From the cell containing the given text, extract its center point as (x, y) coordinate. 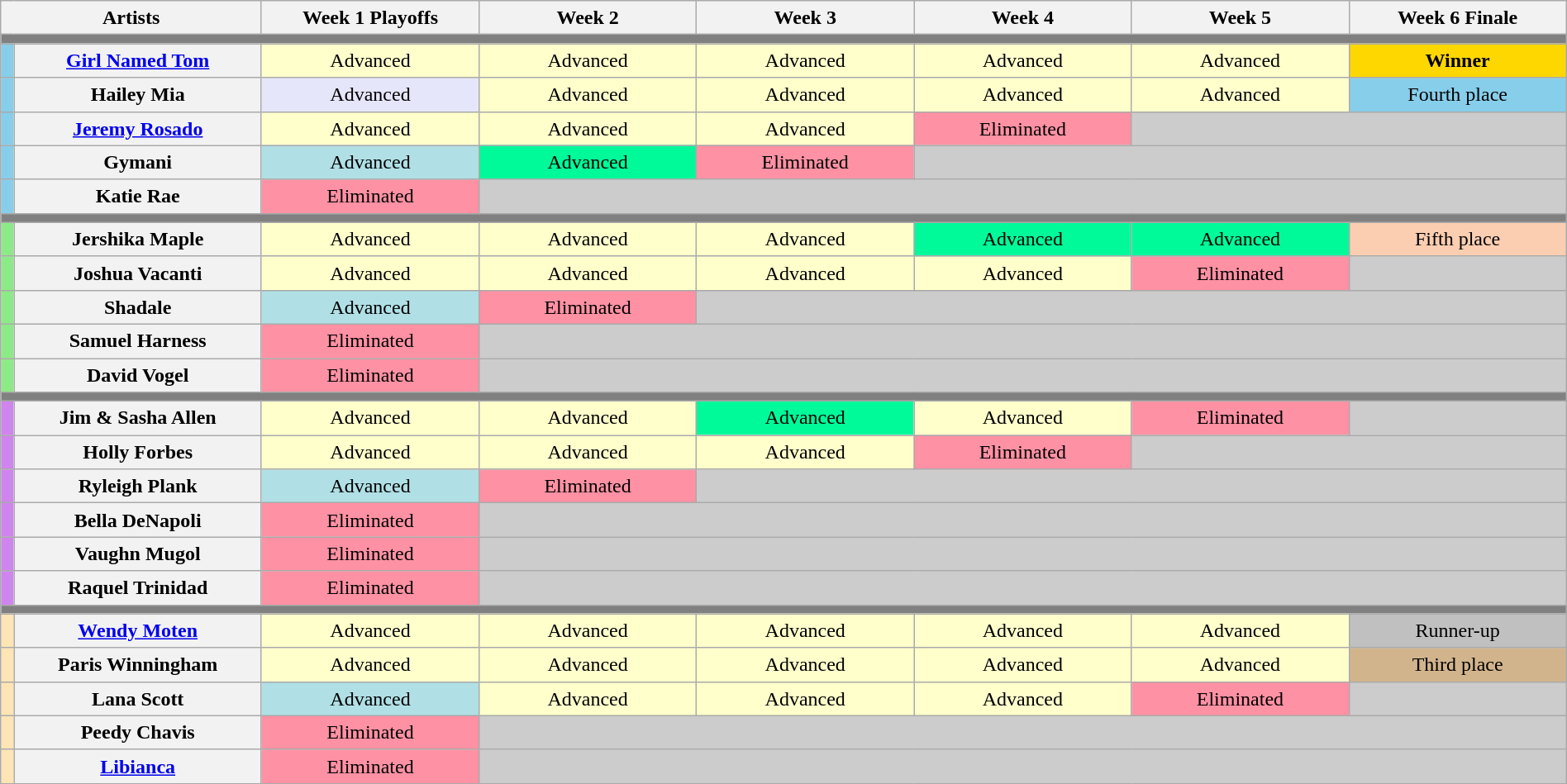
Runner-up (1458, 631)
Libianca (138, 767)
Week 4 (1023, 18)
Third place (1458, 664)
Winner (1458, 61)
Katie Rae (138, 197)
Jershika Maple (138, 240)
Wendy Moten (138, 631)
Peedy Chavis (138, 732)
Jeremy Rosado (138, 129)
Vaughn Mugol (138, 554)
Girl Named Tom (138, 61)
Ryleigh Plank (138, 486)
Holly Forbes (138, 453)
Week 6 Finale (1458, 18)
Week 1 Playoffs (370, 18)
Week 3 (805, 18)
Bella DeNapoli (138, 520)
Week 5 (1240, 18)
Hailey Mia (138, 94)
Artists (131, 18)
Lana Scott (138, 699)
Jim & Sasha Allen (138, 418)
Shadale (138, 307)
Week 2 (588, 18)
Fourth place (1458, 94)
Paris Winningham (138, 664)
Samuel Harness (138, 340)
Fifth place (1458, 240)
David Vogel (138, 375)
Raquel Trinidad (138, 588)
Gymani (138, 162)
Joshua Vacanti (138, 273)
